For the text-containing cell, return its midpoint in (X, Y) coordinate format. 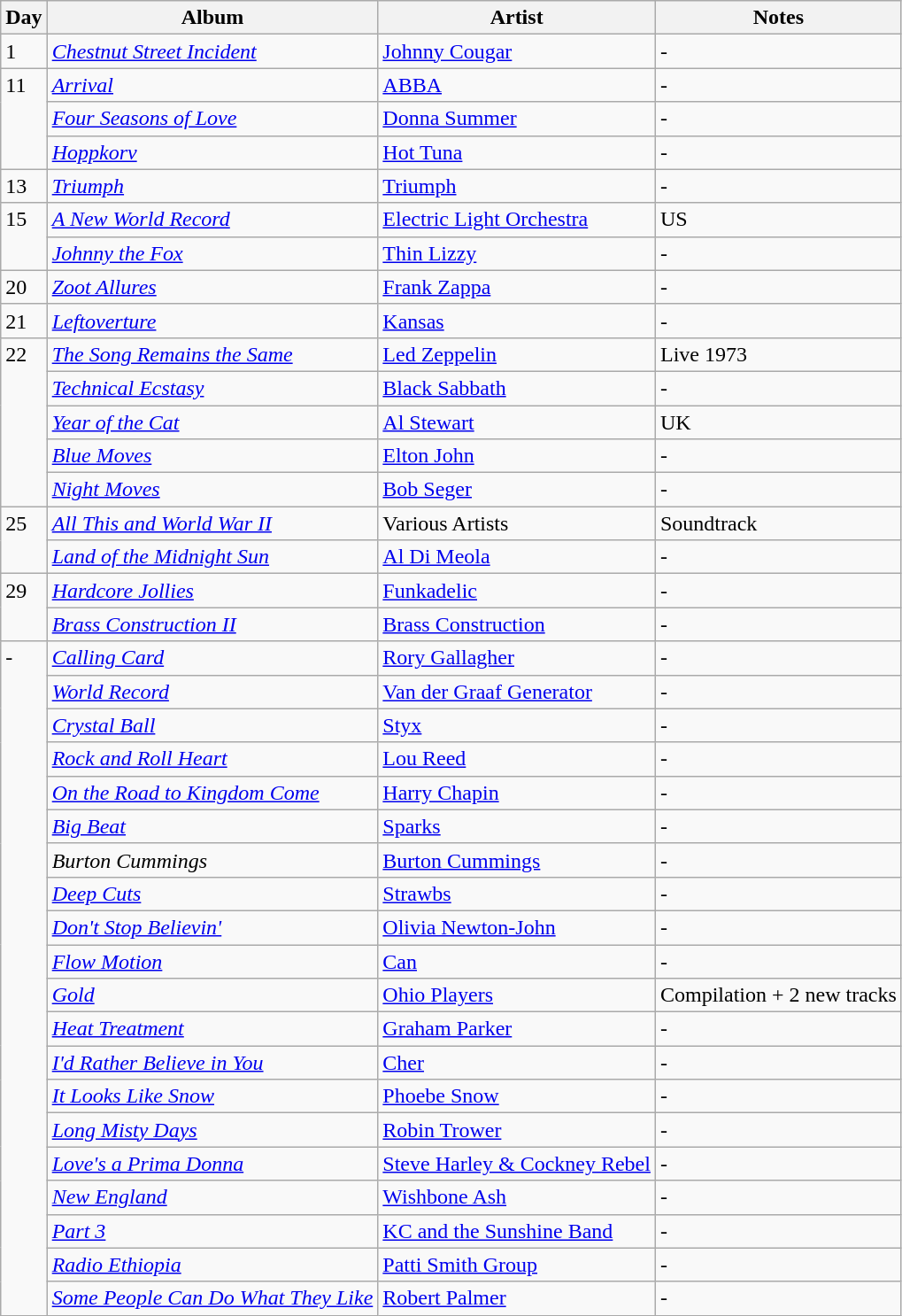
Sparks (517, 826)
11 (24, 119)
Elton John (517, 456)
Heat Treatment (212, 1029)
21 (24, 321)
Al Stewart (517, 422)
Leftoverture (212, 321)
Al Di Meola (517, 557)
25 (24, 540)
15 (24, 236)
Graham Parker (517, 1029)
Hoppkorv (212, 152)
Phoebe Snow (517, 1096)
Lou Reed (517, 759)
Notes (778, 18)
Led Zeppelin (517, 354)
Robin Trower (517, 1130)
Calling Card (212, 658)
Deep Cuts (212, 894)
Bob Seger (517, 490)
22 (24, 422)
Donna Summer (517, 119)
A New World Record (212, 220)
Land of the Midnight Sun (212, 557)
All This and World War II (212, 523)
Styx (517, 725)
I'd Rather Believe in You (212, 1063)
Don't Stop Believin' (212, 927)
Steve Harley & Cockney Rebel (517, 1164)
Big Beat (212, 826)
Night Moves (212, 490)
Year of the Cat (212, 422)
Four Seasons of Love (212, 119)
Arrival (212, 85)
Some People Can Do What They Like (212, 1298)
Thin Lizzy (517, 253)
The Song Remains the Same (212, 354)
KC and the Sunshine Band (517, 1231)
Album (212, 18)
Various Artists (517, 523)
Frank Zappa (517, 287)
It Looks Like Snow (212, 1096)
Johnny the Fox (212, 253)
Strawbs (517, 894)
US (778, 220)
Black Sabbath (517, 388)
Soundtrack (778, 523)
Live 1973 (778, 354)
Rory Gallagher (517, 658)
UK (778, 422)
On the Road to Kingdom Come (212, 793)
Wishbone Ash (517, 1197)
Electric Light Orchestra (517, 220)
Cher (517, 1063)
Artist (517, 18)
Funkadelic (517, 591)
Patti Smith Group (517, 1265)
Blue Moves (212, 456)
Ohio Players (517, 995)
Long Misty Days (212, 1130)
Robert Palmer (517, 1298)
Technical Ecstasy (212, 388)
Hot Tuna (517, 152)
Crystal Ball (212, 725)
Love's a Prima Donna (212, 1164)
Johnny Cougar (517, 51)
Gold (212, 995)
Brass Construction II (212, 624)
20 (24, 287)
Chestnut Street Incident (212, 51)
Olivia Newton-John (517, 927)
Zoot Allures (212, 287)
Compilation + 2 new tracks (778, 995)
Hardcore Jollies (212, 591)
Brass Construction (517, 624)
Van der Graaf Generator (517, 692)
Harry Chapin (517, 793)
Can (517, 961)
Day (24, 18)
29 (24, 608)
13 (24, 186)
Kansas (517, 321)
ABBA (517, 85)
Part 3 (212, 1231)
World Record (212, 692)
Radio Ethiopia (212, 1265)
New England (212, 1197)
1 (24, 51)
Rock and Roll Heart (212, 759)
Flow Motion (212, 961)
